Identify which cell holds the provided text, then report its (x, y) central coordinate. 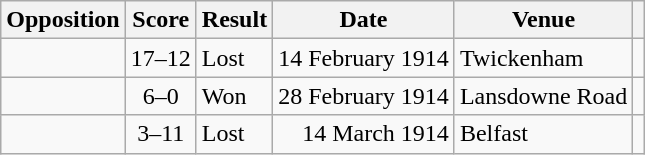
Belfast (543, 134)
Score (160, 20)
Won (234, 96)
Twickenham (543, 58)
6–0 (160, 96)
Date (364, 20)
Venue (543, 20)
Opposition (63, 20)
17–12 (160, 58)
14 February 1914 (364, 58)
14 March 1914 (364, 134)
Lansdowne Road (543, 96)
3–11 (160, 134)
Result (234, 20)
28 February 1914 (364, 96)
